Determine the [x, y] coordinate at the center of the cell enclosing the given text.  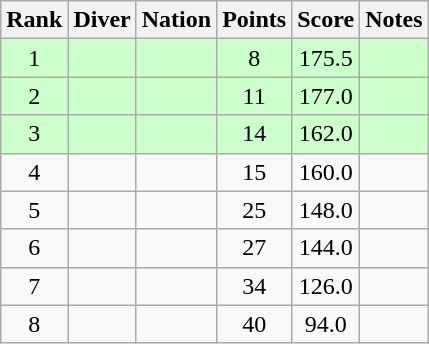
3 [34, 134]
34 [254, 286]
11 [254, 96]
5 [34, 210]
177.0 [326, 96]
126.0 [326, 286]
Nation [176, 20]
94.0 [326, 324]
14 [254, 134]
160.0 [326, 172]
162.0 [326, 134]
40 [254, 324]
27 [254, 248]
1 [34, 58]
6 [34, 248]
7 [34, 286]
Points [254, 20]
Rank [34, 20]
175.5 [326, 58]
Notes [394, 20]
4 [34, 172]
148.0 [326, 210]
2 [34, 96]
144.0 [326, 248]
25 [254, 210]
15 [254, 172]
Score [326, 20]
Diver [102, 20]
